Identify which cell holds the provided text, then report its [x, y] central coordinate. 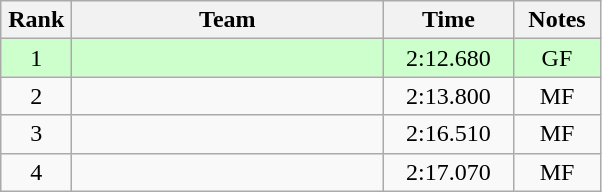
GF [557, 58]
2 [36, 96]
Team [228, 20]
2:16.510 [448, 134]
2:13.800 [448, 96]
2:17.070 [448, 172]
Time [448, 20]
Rank [36, 20]
2:12.680 [448, 58]
1 [36, 58]
Notes [557, 20]
4 [36, 172]
3 [36, 134]
